Return the [x, y] coordinate for the center point of the cell that contains the specified text.  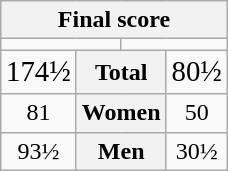
Women [121, 113]
Final score [114, 20]
Total [121, 72]
174½ [38, 72]
80½ [196, 72]
81 [38, 113]
Men [121, 151]
93½ [38, 151]
30½ [196, 151]
50 [196, 113]
